For the text-containing cell, return its midpoint in [X, Y] coordinate format. 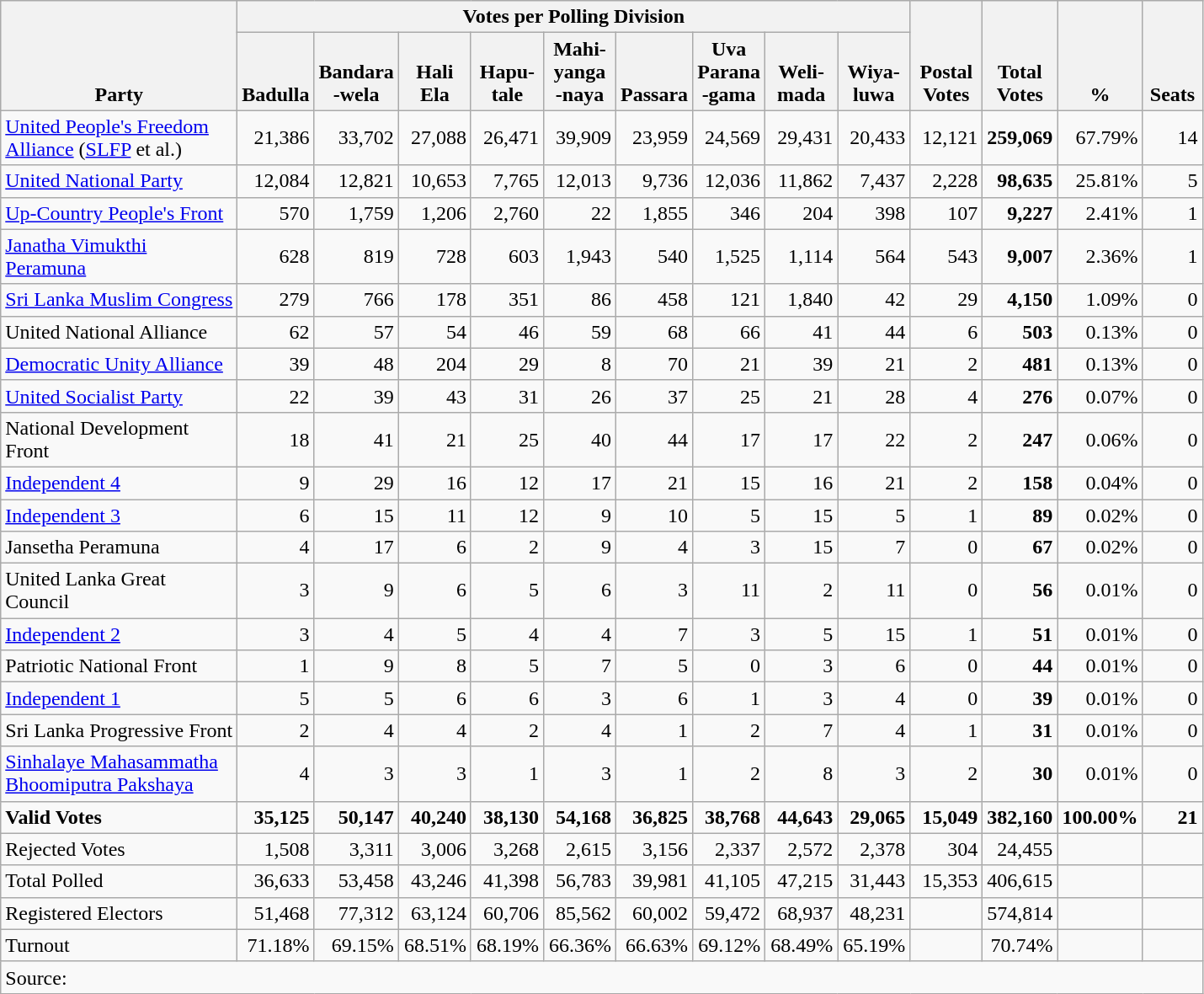
Independent 2 [120, 634]
65.19% [874, 945]
Wiya-luwa [874, 72]
60,002 [655, 913]
406,615 [1020, 881]
63,124 [434, 913]
2,337 [729, 849]
71.18% [276, 945]
Valid Votes [120, 817]
766 [356, 300]
25.81% [1100, 181]
38,768 [729, 817]
66.63% [655, 945]
57 [356, 332]
14 [1172, 138]
United Lanka Great Council [120, 591]
67.79% [1100, 138]
9,227 [1020, 213]
Bandara-wela [356, 72]
24,455 [1020, 849]
18 [276, 440]
59,472 [729, 913]
1,855 [655, 213]
819 [356, 256]
National Development Front [120, 440]
1,114 [802, 256]
29,065 [874, 817]
3,156 [655, 849]
68,937 [802, 913]
47,215 [802, 881]
Patriotic National Front [120, 666]
398 [874, 213]
2,228 [946, 181]
481 [1020, 364]
28 [874, 396]
41,105 [729, 881]
23,959 [655, 138]
3,006 [434, 849]
56,783 [579, 881]
10 [655, 515]
86 [579, 300]
276 [1020, 396]
Registered Electors [120, 913]
39,909 [579, 138]
68.51% [434, 945]
603 [507, 256]
1,840 [802, 300]
10,653 [434, 181]
382,160 [1020, 817]
Sri Lanka Muslim Congress [120, 300]
56 [1020, 591]
12,013 [579, 181]
121 [729, 300]
Independent 4 [120, 483]
Turnout [120, 945]
98,635 [1020, 181]
26 [579, 396]
Total Votes [1020, 56]
2,615 [579, 849]
247 [1020, 440]
United National Party [120, 181]
35,125 [276, 817]
12,084 [276, 181]
11,862 [802, 181]
304 [946, 849]
40 [579, 440]
67 [1020, 548]
Sinhalaye Mahasammatha Bhoomiputra Pakshaya [120, 773]
Up-Country People's Front [120, 213]
Janatha Vimukthi Peramuna [120, 256]
UvaParana-gama [729, 72]
31,443 [874, 881]
351 [507, 300]
36,633 [276, 881]
48,231 [874, 913]
51 [1020, 634]
70 [655, 364]
% [1100, 56]
2,760 [507, 213]
4,150 [1020, 300]
Mahi-yanga-naya [579, 72]
1,759 [356, 213]
1,525 [729, 256]
540 [655, 256]
59 [579, 332]
570 [276, 213]
Sri Lanka Progressive Front [120, 730]
12,821 [356, 181]
United Socialist Party [120, 396]
574,814 [1020, 913]
0.06% [1100, 440]
Total Polled [120, 881]
2,378 [874, 849]
37 [655, 396]
2.36% [1100, 256]
Independent 1 [120, 698]
85,562 [579, 913]
41,398 [507, 881]
15,353 [946, 881]
38,130 [507, 817]
Party [120, 56]
PostalVotes [946, 56]
77,312 [356, 913]
2,572 [802, 849]
Badulla [276, 72]
69.12% [729, 945]
27,088 [434, 138]
United National Alliance [120, 332]
346 [729, 213]
66.36% [579, 945]
44,643 [802, 817]
107 [946, 213]
15,049 [946, 817]
3,311 [356, 849]
Jansetha Peramuna [120, 548]
68.19% [507, 945]
7,765 [507, 181]
Democratic Unity Alliance [120, 364]
Weli-mada [802, 72]
279 [276, 300]
60,706 [507, 913]
54 [434, 332]
66 [729, 332]
1,206 [434, 213]
50,147 [356, 817]
33,702 [356, 138]
1,508 [276, 849]
100.00% [1100, 817]
46 [507, 332]
503 [1020, 332]
3,268 [507, 849]
30 [1020, 773]
20,433 [874, 138]
Rejected Votes [120, 849]
Votes per Polling Division [574, 17]
89 [1020, 515]
9,736 [655, 181]
12,121 [946, 138]
36,825 [655, 817]
42 [874, 300]
564 [874, 256]
543 [946, 256]
24,569 [729, 138]
Seats [1172, 56]
HaliEla [434, 72]
68.49% [802, 945]
158 [1020, 483]
Hapu-tale [507, 72]
26,471 [507, 138]
21,386 [276, 138]
628 [276, 256]
43 [434, 396]
51,468 [276, 913]
259,069 [1020, 138]
48 [356, 364]
0.04% [1100, 483]
54,168 [579, 817]
178 [434, 300]
United People's Freedom Alliance (SLFP et al.) [120, 138]
1,943 [579, 256]
458 [655, 300]
Passara [655, 72]
0.07% [1100, 396]
9,007 [1020, 256]
Independent 3 [120, 515]
53,458 [356, 881]
43,246 [434, 881]
Source: [601, 977]
69.15% [356, 945]
39,981 [655, 881]
1.09% [1100, 300]
12,036 [729, 181]
728 [434, 256]
62 [276, 332]
29,431 [802, 138]
70.74% [1020, 945]
68 [655, 332]
2.41% [1100, 213]
7,437 [874, 181]
40,240 [434, 817]
